Provide the [x, y] coordinate of the cell's center where the given text is located.  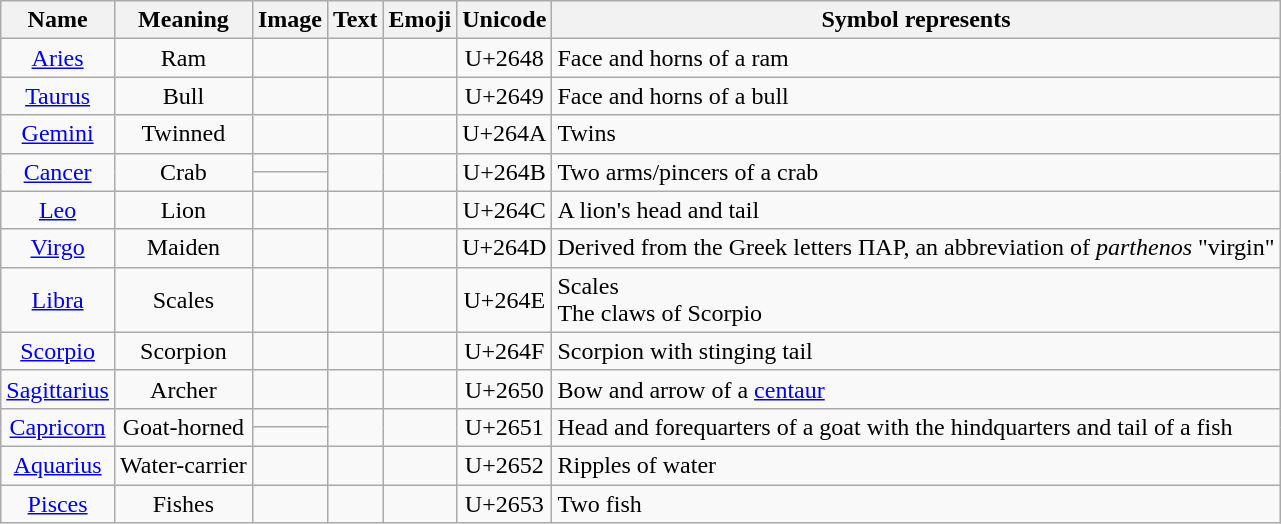
U+264F [504, 351]
Twins [916, 134]
Two fish [916, 503]
U+264A [504, 134]
Head and forequarters of a goat with the hindquarters and tail of a fish [916, 427]
Leo [58, 210]
Ripples of water [916, 465]
Symbol represents [916, 20]
Scorpion [183, 351]
Unicode [504, 20]
Name [58, 20]
U+2650 [504, 389]
U+264B [504, 172]
Sagittarius [58, 389]
U+2651 [504, 427]
Gemini [58, 134]
Scorpion with stinging tail [916, 351]
Two arms/pincers of a crab [916, 172]
Water-carrier [183, 465]
Aries [58, 58]
Image [290, 20]
Meaning [183, 20]
Lion [183, 210]
Bow and arrow of a centaur [916, 389]
Ram [183, 58]
Scales [183, 300]
Cancer [58, 172]
Twinned [183, 134]
Libra [58, 300]
Fishes [183, 503]
Virgo [58, 248]
U+264D [504, 248]
U+264E [504, 300]
U+2652 [504, 465]
Emoji [420, 20]
Archer [183, 389]
U+264C [504, 210]
Taurus [58, 96]
Maiden [183, 248]
U+2653 [504, 503]
U+2648 [504, 58]
Face and horns of a ram [916, 58]
Capricorn [58, 427]
Bull [183, 96]
Crab [183, 172]
Pisces [58, 503]
Face and horns of a bull [916, 96]
Scales The claws of Scorpio [916, 300]
Derived from the Greek letters ΠΑΡ, an abbreviation of parthenos "virgin" [916, 248]
Text [355, 20]
Aquarius [58, 465]
A lion's head and tail [916, 210]
Goat-horned [183, 427]
U+2649 [504, 96]
Scorpio [58, 351]
